Extract the (X, Y) coordinate from the center of the cell holding the provided text.  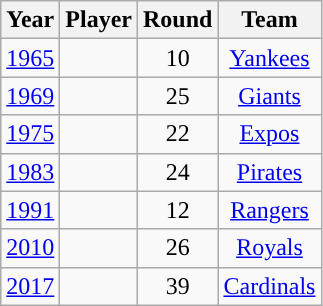
Year (30, 20)
25 (178, 96)
24 (178, 172)
1969 (30, 96)
26 (178, 248)
1975 (30, 134)
2010 (30, 248)
2017 (30, 286)
10 (178, 58)
Pirates (270, 172)
Yankees (270, 58)
22 (178, 134)
Giants (270, 96)
Royals (270, 248)
Expos (270, 134)
Cardinals (270, 286)
39 (178, 286)
Round (178, 20)
Player (99, 20)
Team (270, 20)
1983 (30, 172)
Rangers (270, 210)
1965 (30, 58)
12 (178, 210)
1991 (30, 210)
